Locate the cell with the specified text and output its [x, y] center coordinate. 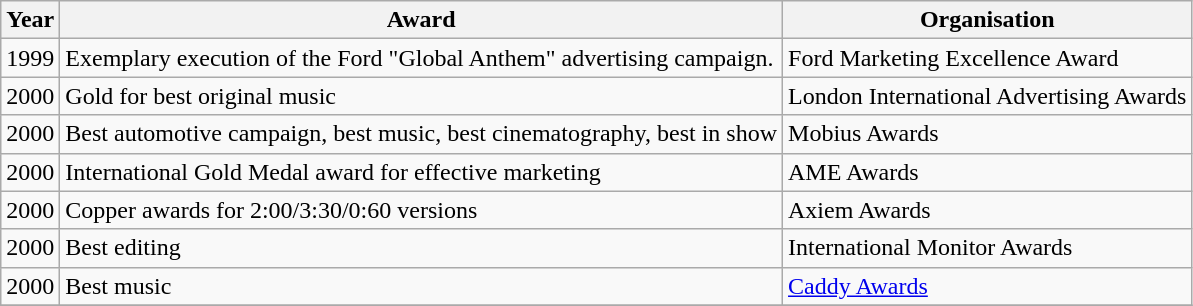
Caddy Awards [988, 286]
International Monitor Awards [988, 248]
Year [30, 20]
International Gold Medal award for effective marketing [422, 172]
Organisation [988, 20]
Ford Marketing Excellence Award [988, 58]
Best editing [422, 248]
Best music [422, 286]
Award [422, 20]
London International Advertising Awards [988, 96]
AME Awards [988, 172]
1999 [30, 58]
Best automotive campaign, best music, best cinematography, best in show [422, 134]
Exemplary execution of the Ford "Global Anthem" advertising campaign. [422, 58]
Copper awards for 2:00/3:30/0:60 versions [422, 210]
Axiem Awards [988, 210]
Mobius Awards [988, 134]
Gold for best original music [422, 96]
